Provide the [x, y] coordinate of the cell's center where the given text is located.  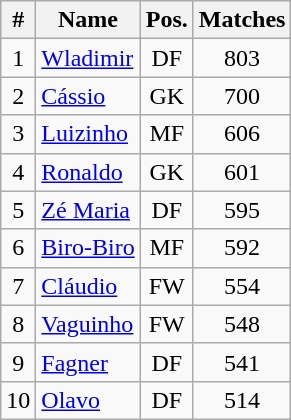
# [18, 20]
Ronaldo [88, 172]
548 [242, 324]
541 [242, 362]
4 [18, 172]
3 [18, 134]
Zé Maria [88, 210]
595 [242, 210]
592 [242, 248]
803 [242, 58]
5 [18, 210]
1 [18, 58]
9 [18, 362]
601 [242, 172]
Pos. [166, 20]
2 [18, 96]
10 [18, 400]
Fagner [88, 362]
6 [18, 248]
Name [88, 20]
Biro-Biro [88, 248]
Luizinho [88, 134]
700 [242, 96]
7 [18, 286]
606 [242, 134]
Wladimir [88, 58]
Matches [242, 20]
8 [18, 324]
Cássio [88, 96]
Olavo [88, 400]
Vaguinho [88, 324]
514 [242, 400]
Cláudio [88, 286]
554 [242, 286]
